Find where the given text appears and provide that cell's center as (X, Y) coordinate. 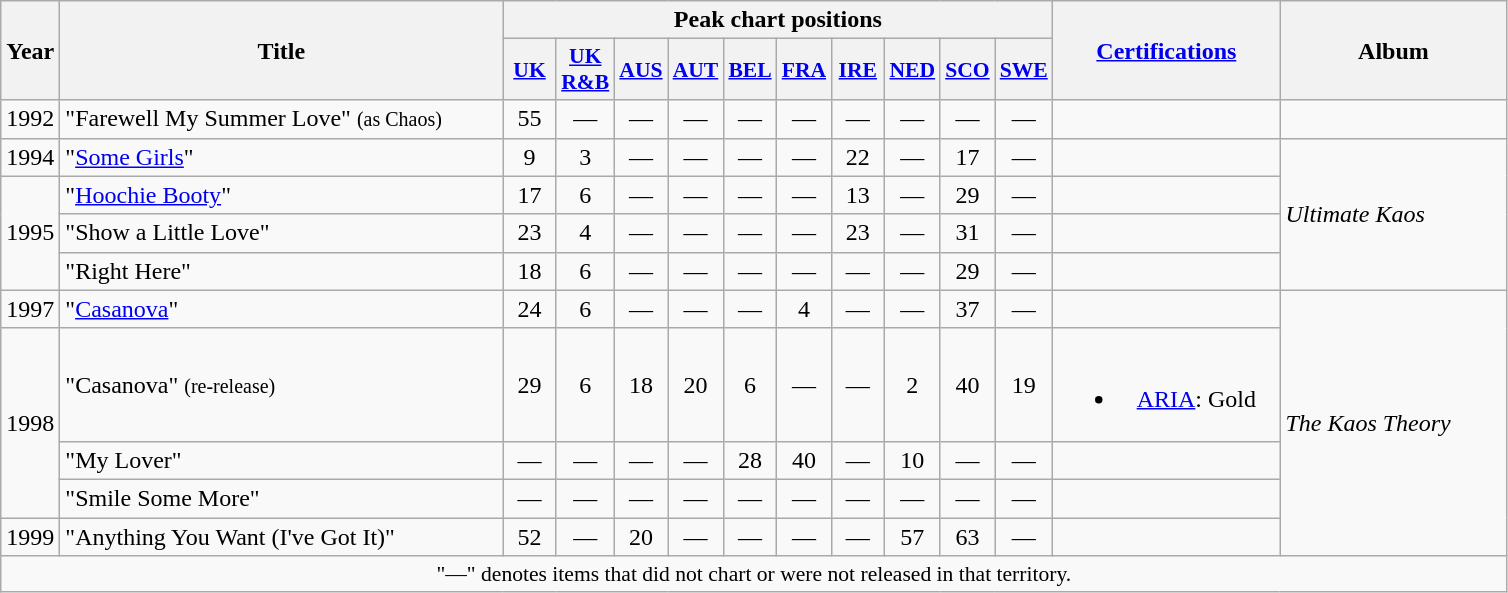
22 (858, 157)
31 (968, 233)
BEL (750, 70)
NED (912, 70)
19 (1024, 384)
1994 (30, 157)
UK (530, 70)
"Casanova" (282, 309)
13 (858, 195)
"Smile Some More" (282, 498)
1992 (30, 119)
52 (530, 537)
AUT (696, 70)
1999 (30, 537)
FRA (804, 70)
55 (530, 119)
57 (912, 537)
Title (282, 50)
"Anything You Want (I've Got It)" (282, 537)
3 (585, 157)
"Show a Little Love" (282, 233)
2 (912, 384)
SWE (1024, 70)
28 (750, 460)
"Right Here" (282, 271)
UKR&B (585, 70)
1995 (30, 233)
Album (1394, 50)
The Kaos Theory (1394, 422)
Peak chart positions (778, 20)
10 (912, 460)
IRE (858, 70)
Certifications (1166, 50)
"—" denotes items that did not chart or were not released in that territory. (754, 574)
"My Lover" (282, 460)
1997 (30, 309)
37 (968, 309)
24 (530, 309)
"Casanova" (re-release) (282, 384)
Year (30, 50)
"Hoochie Booty" (282, 195)
SCO (968, 70)
"Farewell My Summer Love" (as Chaos) (282, 119)
63 (968, 537)
"Some Girls" (282, 157)
1998 (30, 422)
9 (530, 157)
Ultimate Kaos (1394, 214)
ARIA: Gold (1166, 384)
AUS (640, 70)
